Capture the cell that displays the provided text and extract its [X, Y] central coordinate. 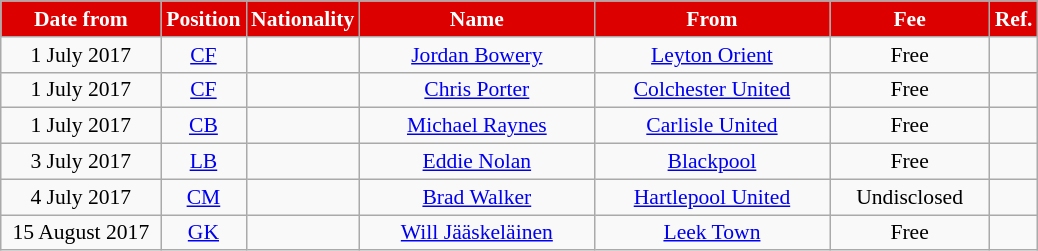
Position [204, 19]
From [712, 19]
Chris Porter [476, 90]
Colchester United [712, 90]
CM [204, 197]
GK [204, 233]
Carlisle United [712, 126]
Hartlepool United [712, 197]
Name [476, 19]
Undisclosed [910, 197]
Will Jääskeläinen [476, 233]
Date from [81, 19]
Jordan Bowery [476, 55]
Brad Walker [476, 197]
3 July 2017 [81, 162]
15 August 2017 [81, 233]
Ref. [1014, 19]
Blackpool [712, 162]
Leek Town [712, 233]
Leyton Orient [712, 55]
Fee [910, 19]
4 July 2017 [81, 197]
Eddie Nolan [476, 162]
Michael Raynes [476, 126]
LB [204, 162]
CB [204, 126]
Nationality [302, 19]
